Pinpoint the cell where the given text exists, returning its [x, y] midpoint coordinate. 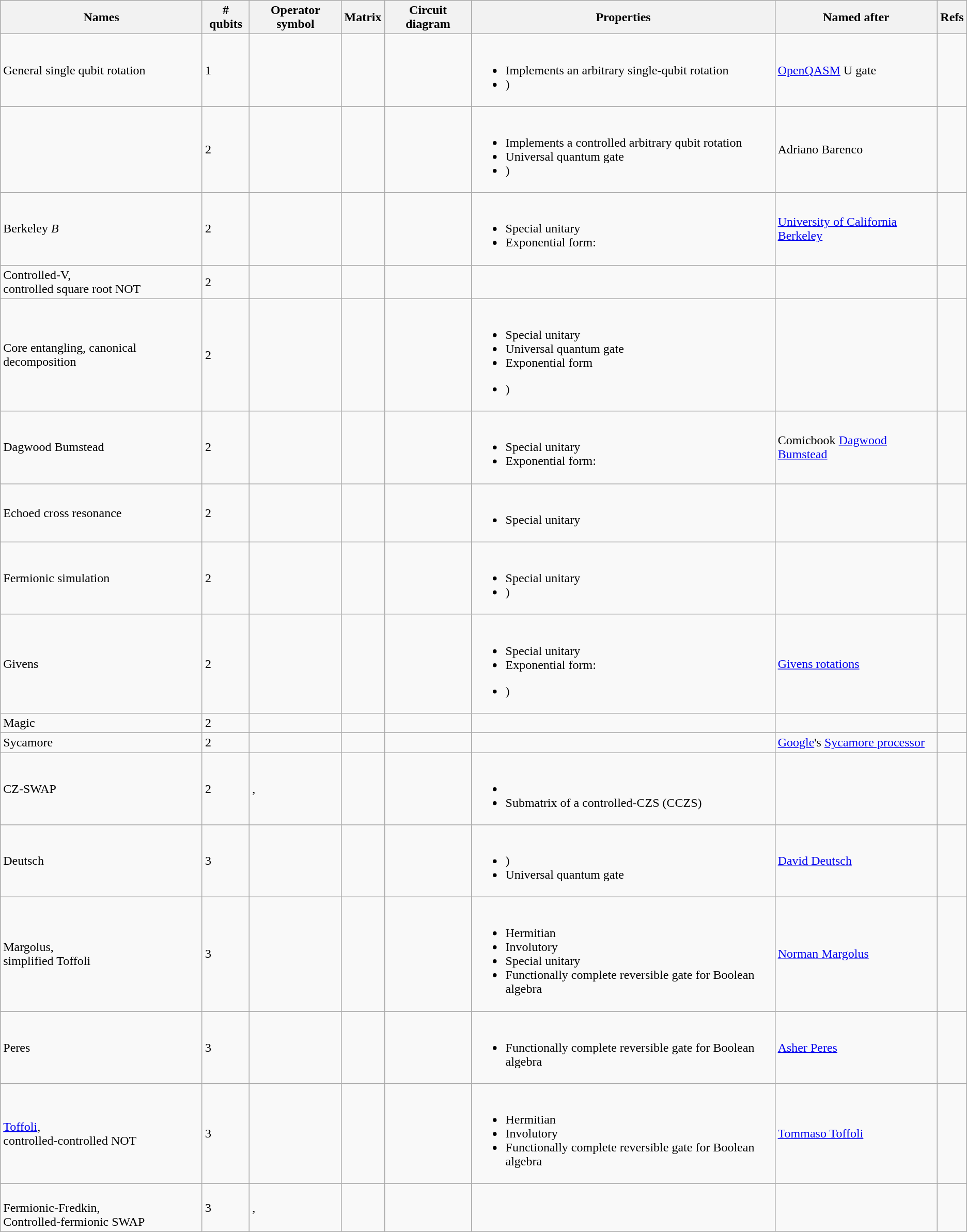
Givens [101, 663]
Google's Sycamore processor [856, 742]
Fermionic-Fredkin,Controlled-fermionic SWAP [101, 1208]
Functionally complete reversible gate for Boolean algebra [623, 1048]
Special unitary [623, 512]
Core entangling, canonical decomposition [101, 355]
Named after [856, 18]
David Deutsch [856, 861]
Operator symbol [295, 18]
Special unitaryExponential form:) [623, 663]
Givens rotations [856, 663]
Special unitaryUniversal quantum gateExponential form) [623, 355]
Special unitary) [623, 578]
Adriano Barenco [856, 150]
Names [101, 18]
Peres [101, 1048]
Toffoli,controlled-controlled NOT [101, 1134]
University of California Berkeley [856, 229]
OpenQASM U gate [856, 70]
HermitianInvolutoryFunctionally complete reversible gate for Boolean algebra [623, 1134]
Deutsch [101, 861]
Properties [623, 18]
Fermionic simulation [101, 578]
Norman Margolus [856, 955]
Dagwood Bumstead [101, 447]
General single qubit rotation [101, 70]
1 [225, 70]
Controlled-V,controlled square root NOT [101, 282]
Asher Peres [856, 1048]
Submatrix of a controlled-CZS (CCZS) [623, 788]
Echoed cross resonance [101, 512]
Margolus,simplified Toffoli [101, 955]
Implements a controlled arbitrary qubit rotationUniversal quantum gate) [623, 150]
Berkeley B [101, 229]
)Universal quantum gate [623, 861]
Refs [952, 18]
Tommaso Toffoli [856, 1134]
CZ-SWAP [101, 788]
Sycamore [101, 742]
Comicbook Dagwood Bumstead [856, 447]
Matrix [363, 18]
Implements an arbitrary single-qubit rotation) [623, 70]
Circuit diagram [428, 18]
HermitianInvolutorySpecial unitaryFunctionally complete reversible gate for Boolean algebra [623, 955]
# qubits [225, 18]
Magic [101, 723]
